Detect which cell encompasses the target text, then output its (X, Y) center coordinate. 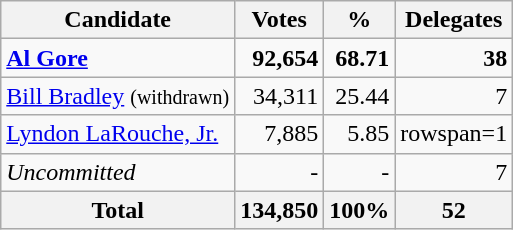
Votes (280, 20)
68.71 (360, 58)
Delegates (454, 20)
38 (454, 58)
Lyndon LaRouche, Jr. (118, 134)
134,850 (280, 210)
34,311 (280, 96)
rowspan=1 (454, 134)
Uncommitted (118, 172)
25.44 (360, 96)
Al Gore (118, 58)
Total (118, 210)
52 (454, 210)
100% (360, 210)
5.85 (360, 134)
7,885 (280, 134)
Candidate (118, 20)
Bill Bradley (withdrawn) (118, 96)
% (360, 20)
92,654 (280, 58)
